Return the [x, y] coordinate for the center point of the cell that contains the specified text.  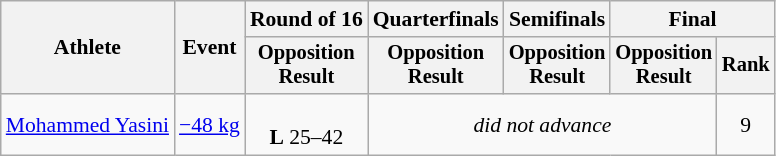
Round of 16 [306, 19]
did not advance [542, 124]
Final [692, 19]
−48 kg [210, 124]
Mohammed Yasini [88, 124]
L 25–42 [306, 124]
Semifinals [558, 19]
Rank [746, 66]
Quarterfinals [436, 19]
9 [746, 124]
Event [210, 48]
Athlete [88, 48]
